Return [X, Y] of the center of cell containing provided text 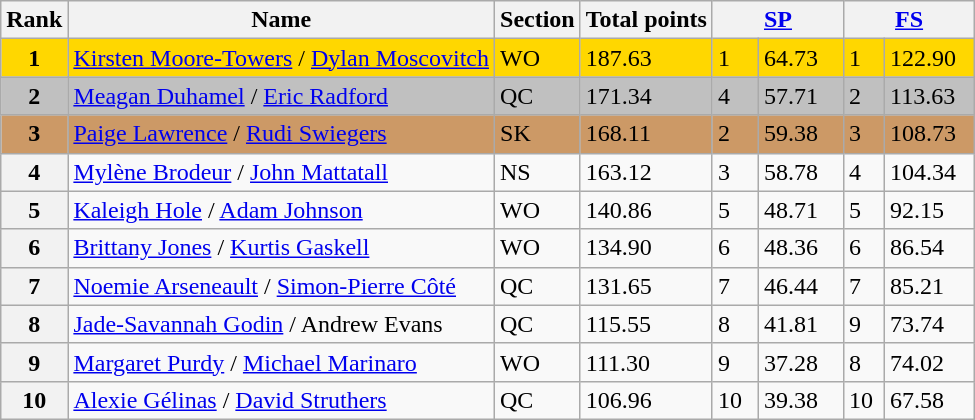
Alexie Gélinas / David Struthers [282, 400]
85.21 [930, 286]
187.63 [646, 58]
122.90 [930, 58]
Jade-Savannah Godin / Andrew Evans [282, 324]
111.30 [646, 362]
SK [538, 134]
Section [538, 20]
115.55 [646, 324]
Kaleigh Hole / Adam Johnson [282, 210]
Kirsten Moore-Towers / Dylan Moscovitch [282, 58]
163.12 [646, 172]
74.02 [930, 362]
104.34 [930, 172]
41.81 [800, 324]
92.15 [930, 210]
64.73 [800, 58]
Meagan Duhamel / Eric Radford [282, 96]
113.63 [930, 96]
FS [910, 20]
Paige Lawrence / Rudi Swiegers [282, 134]
Total points [646, 20]
Name [282, 20]
Noemie Arseneault / Simon-Pierre Côté [282, 286]
106.96 [646, 400]
46.44 [800, 286]
57.71 [800, 96]
131.65 [646, 286]
140.86 [646, 210]
Mylène Brodeur / John Mattatall [282, 172]
134.90 [646, 248]
Rank [34, 20]
58.78 [800, 172]
NS [538, 172]
73.74 [930, 324]
67.58 [930, 400]
Margaret Purdy / Michael Marinaro [282, 362]
59.38 [800, 134]
48.71 [800, 210]
171.34 [646, 96]
Brittany Jones / Kurtis Gaskell [282, 248]
86.54 [930, 248]
39.38 [800, 400]
SP [778, 20]
108.73 [930, 134]
37.28 [800, 362]
168.11 [646, 134]
48.36 [800, 248]
